For the text-containing cell, return its midpoint in (x, y) coordinate format. 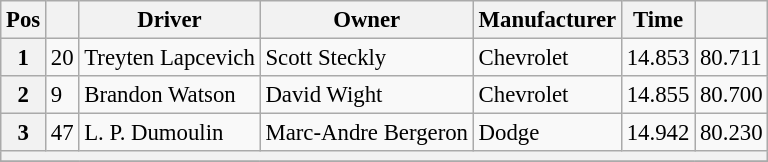
Brandon Watson (170, 95)
3 (24, 133)
Pos (24, 20)
47 (62, 133)
80.230 (732, 133)
Treyten Lapcevich (170, 58)
L. P. Dumoulin (170, 133)
Dodge (547, 133)
Scott Steckly (366, 58)
14.855 (658, 95)
Time (658, 20)
Manufacturer (547, 20)
Driver (170, 20)
1 (24, 58)
14.942 (658, 133)
9 (62, 95)
20 (62, 58)
14.853 (658, 58)
Marc-Andre Bergeron (366, 133)
80.711 (732, 58)
2 (24, 95)
Owner (366, 20)
David Wight (366, 95)
80.700 (732, 95)
